Determine the [X, Y] coordinate at the center of the cell enclosing the given text.  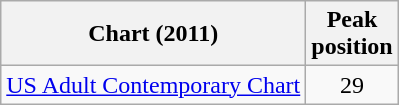
29 [352, 85]
US Adult Contemporary Chart [154, 85]
Chart (2011) [154, 34]
Peakposition [352, 34]
